Output the (x, y) coordinate of the center of the cell containing the given text.  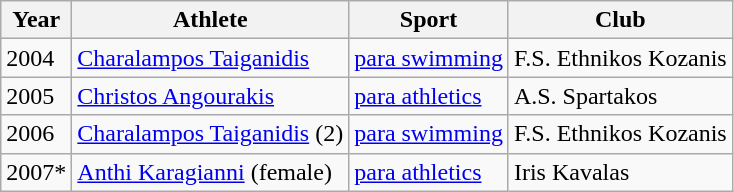
Charalampos Taiganidis (210, 58)
Anthi Karagianni (female) (210, 172)
2005 (36, 96)
2004 (36, 58)
2007* (36, 172)
Iris Kavalas (620, 172)
Athlete (210, 20)
Christos Angourakis (210, 96)
Charalampos Taiganidis (2) (210, 134)
Club (620, 20)
Year (36, 20)
Sport (429, 20)
A.S. Spartakos (620, 96)
2006 (36, 134)
